Output the (x, y) coordinate of the center of the cell containing the given text.  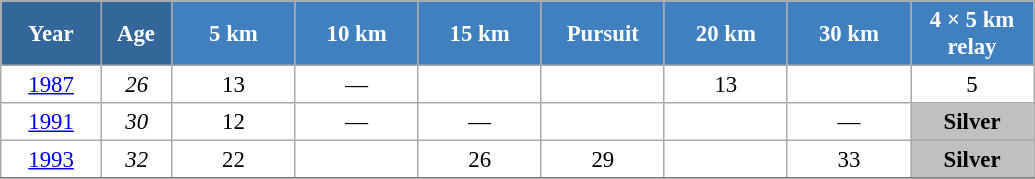
12 (234, 122)
32 (136, 160)
5 km (234, 34)
29 (602, 160)
4 × 5 km relay (972, 34)
5 (972, 85)
10 km (356, 34)
30 (136, 122)
1993 (52, 160)
Age (136, 34)
Pursuit (602, 34)
Year (52, 34)
33 (848, 160)
1987 (52, 85)
1991 (52, 122)
15 km (480, 34)
22 (234, 160)
20 km (726, 34)
30 km (848, 34)
